Scan for the cell matching the given text and deliver its [X, Y] coordinate at center. 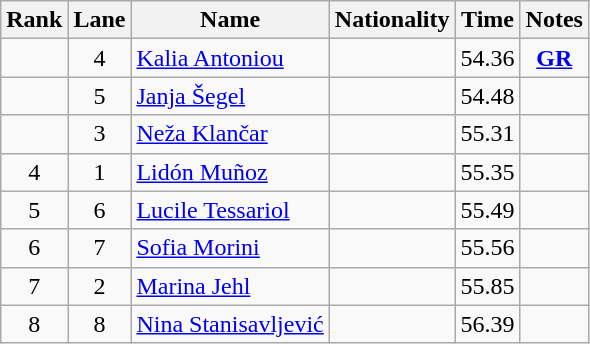
55.35 [488, 172]
Name [230, 20]
2 [100, 286]
3 [100, 134]
Kalia Antoniou [230, 58]
Lidón Muñoz [230, 172]
Notes [554, 20]
Lane [100, 20]
56.39 [488, 324]
Nina Stanisavljević [230, 324]
55.49 [488, 210]
Rank [34, 20]
55.85 [488, 286]
55.56 [488, 248]
Marina Jehl [230, 286]
1 [100, 172]
Neža Klančar [230, 134]
54.36 [488, 58]
Lucile Tessariol [230, 210]
GR [554, 58]
Time [488, 20]
Nationality [392, 20]
55.31 [488, 134]
Sofia Morini [230, 248]
Janja Šegel [230, 96]
54.48 [488, 96]
